Determine the (X, Y) coordinate at the center of the cell enclosing the given text.  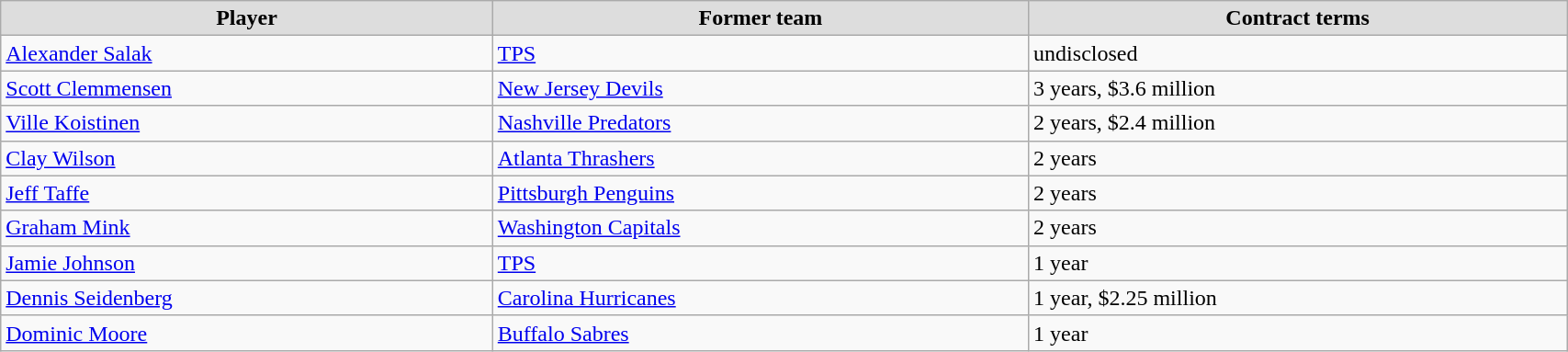
Graham Mink (247, 228)
3 years, $3.6 million (1298, 88)
1 year, $2.25 million (1298, 298)
Dennis Seidenberg (247, 298)
Player (247, 18)
Atlanta Thrashers (761, 158)
Former team (761, 18)
Washington Capitals (761, 228)
Pittsburgh Penguins (761, 193)
Alexander Salak (247, 53)
New Jersey Devils (761, 88)
Nashville Predators (761, 123)
Jamie Johnson (247, 263)
Clay Wilson (247, 158)
Scott Clemmensen (247, 88)
Buffalo Sabres (761, 333)
Jeff Taffe (247, 193)
Ville Koistinen (247, 123)
Dominic Moore (247, 333)
Carolina Hurricanes (761, 298)
Contract terms (1298, 18)
undisclosed (1298, 53)
2 years, $2.4 million (1298, 123)
